Return the (x, y) coordinate for the center point of the cell that contains the specified text.  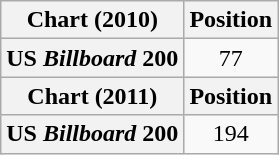
194 (231, 134)
Chart (2010) (92, 20)
77 (231, 58)
Chart (2011) (92, 96)
